Locate the cell with the specified text and output its (x, y) center coordinate. 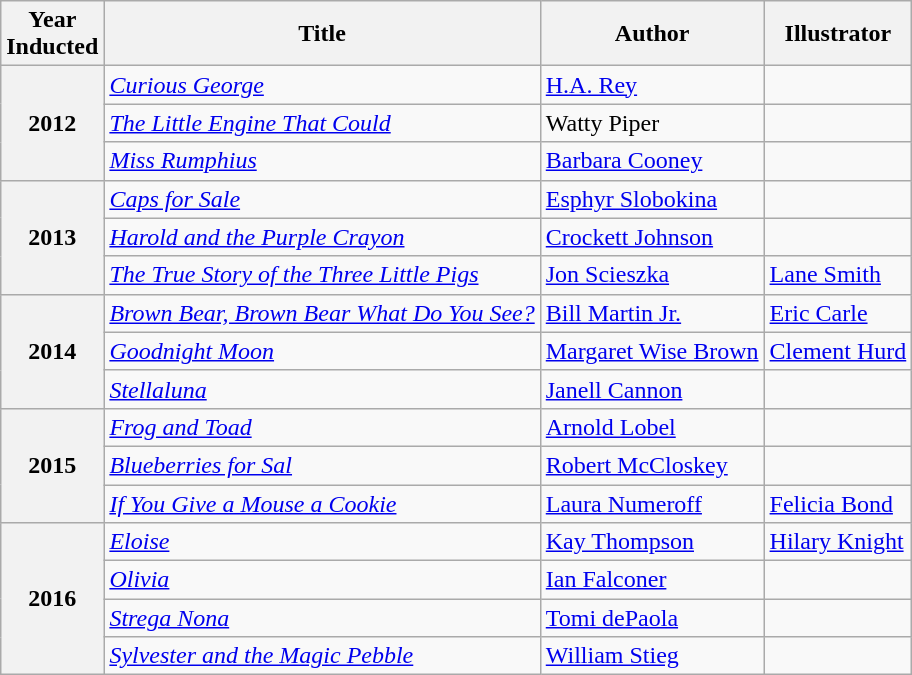
Sylvester and the Magic Pebble (322, 656)
Robert McCloskey (652, 465)
William Stieg (652, 656)
Eric Carle (838, 313)
Blueberries for Sal (322, 465)
Brown Bear, Brown Bear What Do You See? (322, 313)
If You Give a Mouse a Cookie (322, 503)
2015 (52, 465)
Barbara Cooney (652, 161)
YearInducted (52, 34)
Title (322, 34)
Felicia Bond (838, 503)
Watty Piper (652, 123)
Curious George (322, 85)
Harold and the Purple Crayon (322, 237)
Illustrator (838, 34)
Caps for Sale (322, 199)
Margaret Wise Brown (652, 351)
Olivia (322, 580)
Crockett Johnson (652, 237)
2012 (52, 123)
Miss Rumphius (322, 161)
Goodnight Moon (322, 351)
Kay Thompson (652, 542)
Strega Nona (322, 618)
Stellaluna (322, 389)
2016 (52, 599)
Frog and Toad (322, 427)
Jon Scieszka (652, 275)
Janell Cannon (652, 389)
Author (652, 34)
Ian Falconer (652, 580)
Laura Numeroff (652, 503)
2013 (52, 237)
Lane Smith (838, 275)
Eloise (322, 542)
2014 (52, 351)
The True Story of the Three Little Pigs (322, 275)
H.A. Rey (652, 85)
Clement Hurd (838, 351)
Esphyr Slobokina (652, 199)
Arnold Lobel (652, 427)
Tomi dePaola (652, 618)
Bill Martin Jr. (652, 313)
Hilary Knight (838, 542)
The Little Engine That Could (322, 123)
